Scan for the cell matching the given text and deliver its [x, y] coordinate at center. 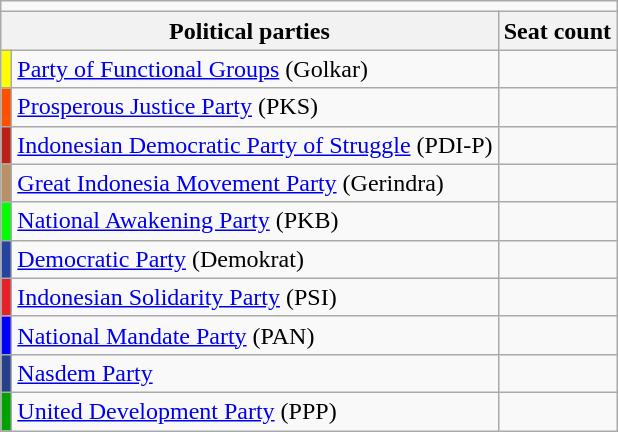
Great Indonesia Movement Party (Gerindra) [255, 183]
Party of Functional Groups (Golkar) [255, 69]
Indonesian Solidarity Party (PSI) [255, 297]
Nasdem Party [255, 373]
Political parties [250, 31]
National Awakening Party (PKB) [255, 221]
National Mandate Party (PAN) [255, 335]
United Development Party (PPP) [255, 411]
Seat count [557, 31]
Democratic Party (Demokrat) [255, 259]
Indonesian Democratic Party of Struggle (PDI-P) [255, 145]
Prosperous Justice Party (PKS) [255, 107]
